Locate the cell with the specified text and output its (X, Y) center coordinate. 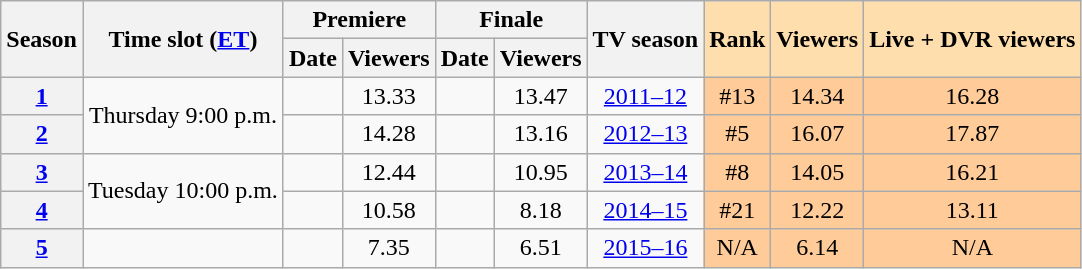
Thursday 9:00 p.m. (182, 115)
Rank (738, 39)
10.95 (540, 172)
Live + DVR viewers (972, 39)
8.18 (540, 210)
Premiere (359, 20)
2 (42, 134)
5 (42, 248)
17.87 (972, 134)
Tuesday 10:00 p.m. (182, 191)
Season (42, 39)
3 (42, 172)
4 (42, 210)
14.28 (388, 134)
13.33 (388, 96)
2014–15 (646, 210)
2013–14 (646, 172)
12.44 (388, 172)
#21 (738, 210)
Finale (511, 20)
#8 (738, 172)
7.35 (388, 248)
2015–16 (646, 248)
16.07 (818, 134)
13.16 (540, 134)
14.05 (818, 172)
12.22 (818, 210)
16.28 (972, 96)
16.21 (972, 172)
Time slot (ET) (182, 39)
TV season (646, 39)
1 (42, 96)
2011–12 (646, 96)
#5 (738, 134)
2012–13 (646, 134)
13.47 (540, 96)
14.34 (818, 96)
10.58 (388, 210)
6.14 (818, 248)
#13 (738, 96)
6.51 (540, 248)
13.11 (972, 210)
